Identify which cell holds the provided text, then report its [X, Y] central coordinate. 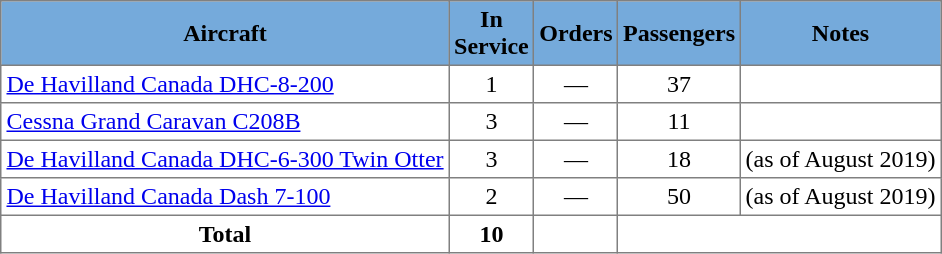
InService [492, 33]
11 [679, 122]
Total [225, 234]
18 [679, 159]
2 [492, 197]
Notes [840, 33]
Orders [576, 33]
Aircraft [225, 33]
10 [492, 234]
De Havilland Canada DHC-6-300 Twin Otter [225, 159]
50 [679, 197]
Passengers [679, 33]
De Havilland Canada Dash 7-100 [225, 197]
Cessna Grand Caravan C208B [225, 122]
1 [492, 84]
37 [679, 84]
De Havilland Canada DHC-8-200 [225, 84]
